For the text-containing cell, return its midpoint in [x, y] coordinate format. 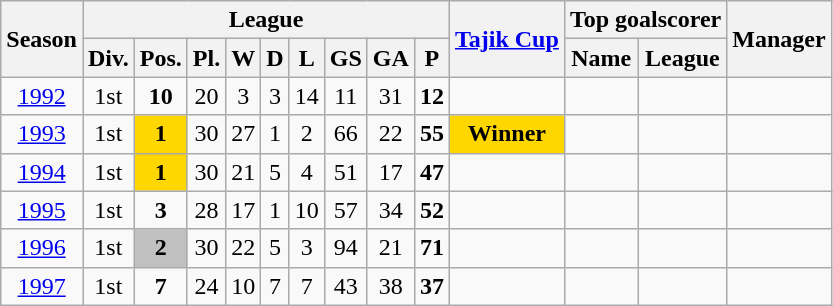
55 [432, 134]
4 [306, 172]
27 [244, 134]
20 [206, 96]
1996 [42, 248]
37 [432, 286]
12 [432, 96]
71 [432, 248]
GS [346, 58]
Winner [506, 134]
28 [206, 210]
Season [42, 39]
GA [390, 58]
1993 [42, 134]
34 [390, 210]
P [432, 58]
14 [306, 96]
1994 [42, 172]
52 [432, 210]
Div. [108, 58]
L [306, 58]
D [275, 58]
Tajik Cup [506, 39]
47 [432, 172]
43 [346, 286]
94 [346, 248]
38 [390, 286]
Name [601, 58]
Top goalscorer [645, 20]
W [244, 58]
31 [390, 96]
1995 [42, 210]
24 [206, 286]
11 [346, 96]
Manager [779, 39]
Pl. [206, 58]
57 [346, 210]
51 [346, 172]
1997 [42, 286]
1992 [42, 96]
Pos. [160, 58]
66 [346, 134]
